Identify which cell holds the provided text, then report its (x, y) central coordinate. 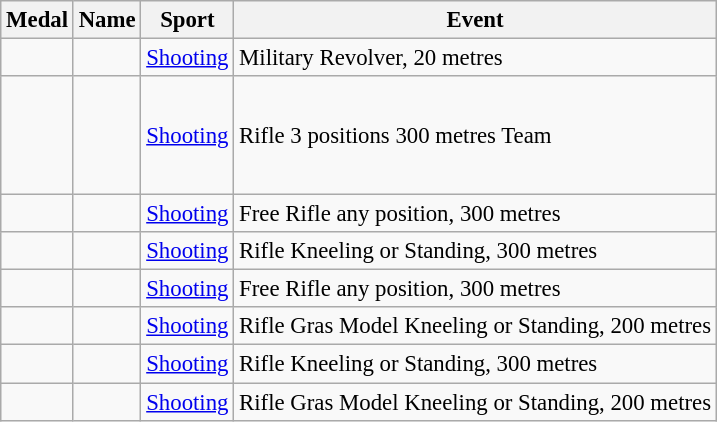
Sport (188, 20)
Rifle 3 positions 300 metres Team (476, 136)
Event (476, 20)
Name (107, 20)
Military Revolver, 20 metres (476, 58)
Medal (38, 20)
